Capture the cell that displays the provided text and extract its [X, Y] central coordinate. 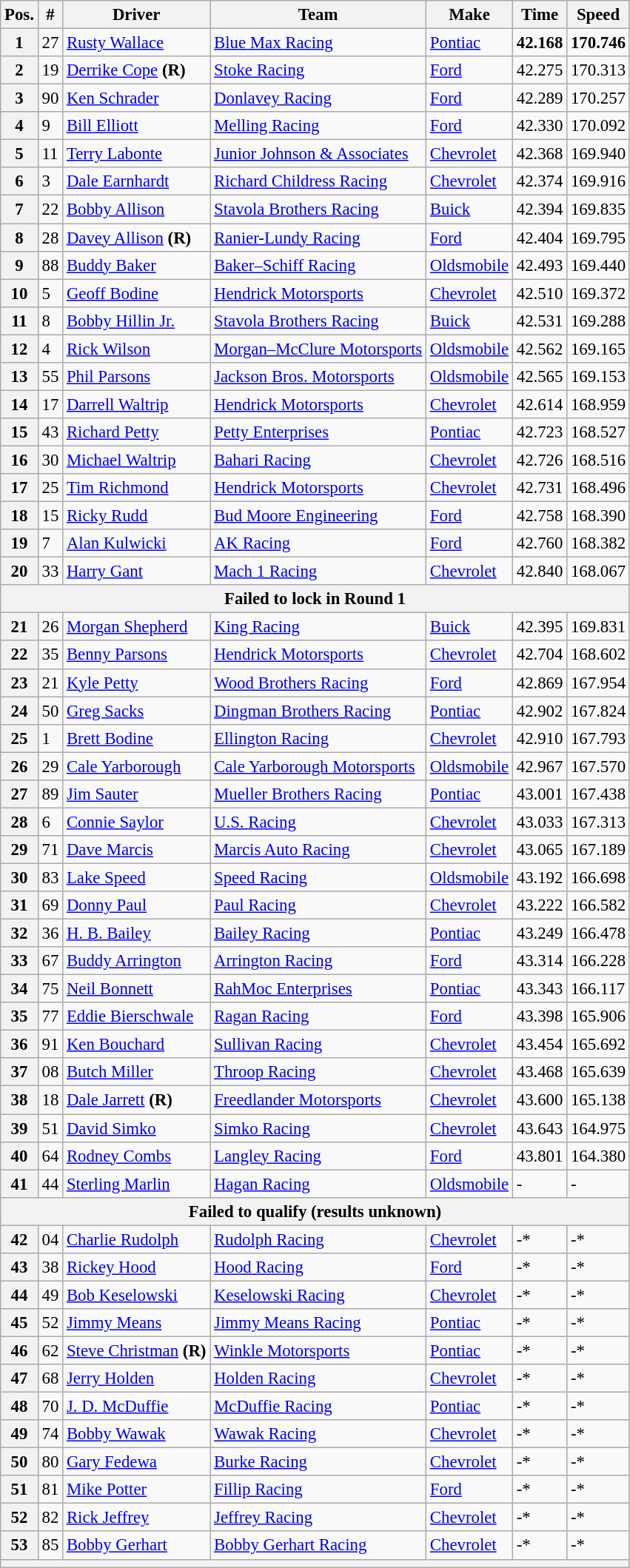
168.527 [598, 432]
Eddie Bierschwale [136, 1016]
Burke Racing [318, 1462]
24 [19, 711]
Cale Yarborough Motorsports [318, 766]
43.314 [539, 961]
McDuffie Racing [318, 1407]
169.940 [598, 154]
Neil Bonnett [136, 989]
Ranier-Lundy Racing [318, 238]
70 [50, 1407]
Simko Racing [318, 1128]
Davey Allison (R) [136, 238]
43.454 [539, 1045]
Ragan Racing [318, 1016]
166.228 [598, 961]
Dave Marcis [136, 850]
Rick Wilson [136, 349]
167.189 [598, 850]
Tim Richmond [136, 488]
Mike Potter [136, 1490]
Speed Racing [318, 877]
Jimmy Means Racing [318, 1323]
69 [50, 905]
42.731 [539, 488]
42.289 [539, 98]
Jim Sauter [136, 794]
42.967 [539, 766]
David Simko [136, 1128]
169.916 [598, 181]
Brett Bodine [136, 738]
168.602 [598, 655]
Buddy Arrington [136, 961]
U.S. Racing [318, 822]
167.954 [598, 683]
Stoke Racing [318, 70]
10 [19, 293]
Richard Petty [136, 432]
Benny Parsons [136, 655]
74 [50, 1434]
Kyle Petty [136, 683]
80 [50, 1462]
12 [19, 349]
Bobby Wawak [136, 1434]
Melling Racing [318, 126]
169.835 [598, 210]
20 [19, 572]
42.168 [539, 43]
Lake Speed [136, 877]
Greg Sacks [136, 711]
Rickey Hood [136, 1267]
170.746 [598, 43]
42.726 [539, 460]
23 [19, 683]
71 [50, 850]
88 [50, 265]
165.138 [598, 1100]
43.249 [539, 934]
Keselowski Racing [318, 1295]
Ken Schrader [136, 98]
166.698 [598, 877]
Michael Waltrip [136, 460]
Bob Keselowski [136, 1295]
42.404 [539, 238]
42.723 [539, 432]
Darrell Waltrip [136, 404]
AK Racing [318, 543]
Baker–Schiff Racing [318, 265]
77 [50, 1016]
42.910 [539, 738]
Jackson Bros. Motorsports [318, 377]
167.438 [598, 794]
45 [19, 1323]
169.288 [598, 321]
166.478 [598, 934]
169.795 [598, 238]
42.330 [539, 126]
Sullivan Racing [318, 1045]
Wawak Racing [318, 1434]
Terry Labonte [136, 154]
167.824 [598, 711]
85 [50, 1546]
42.614 [539, 404]
Hood Racing [318, 1267]
42.565 [539, 377]
Paul Racing [318, 905]
Ellington Racing [318, 738]
42.902 [539, 711]
Petty Enterprises [318, 432]
40 [19, 1156]
# [50, 15]
43.801 [539, 1156]
Pos. [19, 15]
Alan Kulwicki [136, 543]
Jeffrey Racing [318, 1518]
Rudolph Racing [318, 1239]
164.380 [598, 1156]
Dale Jarrett (R) [136, 1100]
42.395 [539, 627]
42.562 [539, 349]
Gary Fedewa [136, 1462]
Failed to qualify (results unknown) [315, 1211]
Marcis Auto Racing [318, 850]
169.165 [598, 349]
Ricky Rudd [136, 516]
42 [19, 1239]
Dingman Brothers Racing [318, 711]
Mach 1 Racing [318, 572]
Cale Yarborough [136, 766]
Time [539, 15]
H. B. Bailey [136, 934]
81 [50, 1490]
Speed [598, 15]
Donny Paul [136, 905]
168.516 [598, 460]
166.117 [598, 989]
Jimmy Means [136, 1323]
43.192 [539, 877]
Bahari Racing [318, 460]
Buddy Baker [136, 265]
67 [50, 961]
42.704 [539, 655]
Bill Elliott [136, 126]
167.793 [598, 738]
43.343 [539, 989]
2 [19, 70]
168.496 [598, 488]
Hagan Racing [318, 1184]
Bobby Allison [136, 210]
Phil Parsons [136, 377]
170.092 [598, 126]
Richard Childress Racing [318, 181]
43.001 [539, 794]
167.313 [598, 822]
166.582 [598, 905]
Butch Miller [136, 1073]
Bobby Hillin Jr. [136, 321]
62 [50, 1350]
J. D. McDuffie [136, 1407]
Holden Racing [318, 1378]
165.906 [598, 1016]
169.831 [598, 627]
04 [50, 1239]
75 [50, 989]
170.257 [598, 98]
Make [469, 15]
Steve Christman (R) [136, 1350]
41 [19, 1184]
42.869 [539, 683]
Morgan Shepherd [136, 627]
168.390 [598, 516]
42.374 [539, 181]
89 [50, 794]
42.758 [539, 516]
31 [19, 905]
165.639 [598, 1073]
14 [19, 404]
Arrington Racing [318, 961]
42.368 [539, 154]
170.313 [598, 70]
Harry Gant [136, 572]
Rodney Combs [136, 1156]
55 [50, 377]
83 [50, 877]
42.493 [539, 265]
43.600 [539, 1100]
48 [19, 1407]
Throop Racing [318, 1073]
42.531 [539, 321]
39 [19, 1128]
64 [50, 1156]
Failed to lock in Round 1 [315, 599]
43.643 [539, 1128]
Morgan–McClure Motorsports [318, 349]
08 [50, 1073]
169.153 [598, 377]
167.570 [598, 766]
Donlavey Racing [318, 98]
43.065 [539, 850]
Bobby Gerhart Racing [318, 1546]
34 [19, 989]
Winkle Motorsports [318, 1350]
Freedlander Motorsports [318, 1100]
Charlie Rudolph [136, 1239]
13 [19, 377]
53 [19, 1546]
Sterling Marlin [136, 1184]
Junior Johnson & Associates [318, 154]
46 [19, 1350]
37 [19, 1073]
16 [19, 460]
43.398 [539, 1016]
RahMoc Enterprises [318, 989]
Fillip Racing [318, 1490]
Blue Max Racing [318, 43]
Connie Saylor [136, 822]
169.440 [598, 265]
164.975 [598, 1128]
Langley Racing [318, 1156]
165.692 [598, 1045]
Bobby Gerhart [136, 1546]
Wood Brothers Racing [318, 683]
Ken Bouchard [136, 1045]
168.959 [598, 404]
43.468 [539, 1073]
Geoff Bodine [136, 293]
42.510 [539, 293]
Team [318, 15]
43.033 [539, 822]
42.275 [539, 70]
Driver [136, 15]
Bailey Racing [318, 934]
Derrike Cope (R) [136, 70]
168.067 [598, 572]
Dale Earnhardt [136, 181]
42.394 [539, 210]
168.382 [598, 543]
Bud Moore Engineering [318, 516]
Jerry Holden [136, 1378]
Rick Jeffrey [136, 1518]
32 [19, 934]
42.760 [539, 543]
42.840 [539, 572]
82 [50, 1518]
Mueller Brothers Racing [318, 794]
68 [50, 1378]
90 [50, 98]
169.372 [598, 293]
Rusty Wallace [136, 43]
47 [19, 1378]
43.222 [539, 905]
King Racing [318, 627]
91 [50, 1045]
